Extract the (X, Y) coordinate from the center of the cell holding the provided text.  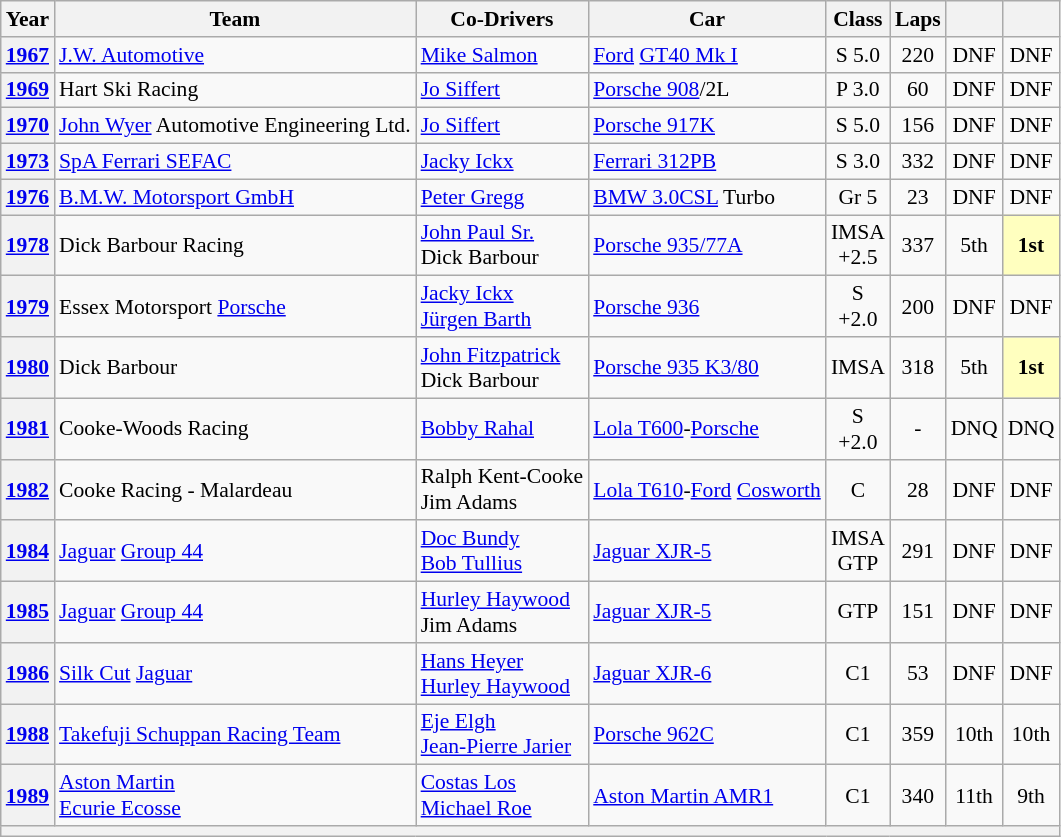
23 (918, 197)
200 (918, 306)
220 (918, 55)
332 (918, 162)
Costas Los Michael Roe (502, 796)
Essex Motorsport Porsche (235, 306)
Doc Bundy Bob Tullius (502, 552)
IMSA+2.5 (858, 246)
151 (918, 612)
Porsche 962C (707, 734)
340 (918, 796)
1985 (28, 612)
Mike Salmon (502, 55)
C (858, 490)
Year (28, 19)
Ferrari 312PB (707, 162)
1981 (28, 428)
Aston Martin AMR1 (707, 796)
Hart Ski Racing (235, 90)
IMSA (858, 368)
Gr 5 (858, 197)
1978 (28, 246)
1973 (28, 162)
Jacky Ickx Jürgen Barth (502, 306)
28 (918, 490)
P 3.0 (858, 90)
1986 (28, 674)
Team (235, 19)
Ford GT40 Mk I (707, 55)
Porsche 935/77A (707, 246)
Cooke-Woods Racing (235, 428)
Jacky Ickx (502, 162)
1976 (28, 197)
Porsche 908/2L (707, 90)
Hans Heyer Hurley Haywood (502, 674)
Aston Martin Ecurie Ecosse (235, 796)
John Wyer Automotive Engineering Ltd. (235, 126)
Class (858, 19)
Porsche 935 K3/80 (707, 368)
1967 (28, 55)
- (918, 428)
GTP (858, 612)
John Paul Sr. Dick Barbour (502, 246)
Lola T600-Porsche (707, 428)
BMW 3.0CSL Turbo (707, 197)
Dick Barbour (235, 368)
J.W. Automotive (235, 55)
Porsche 917K (707, 126)
1969 (28, 90)
SpA Ferrari SEFAC (235, 162)
Dick Barbour Racing (235, 246)
156 (918, 126)
Car (707, 19)
B.M.W. Motorsport GmbH (235, 197)
1979 (28, 306)
1982 (28, 490)
1984 (28, 552)
Ralph Kent-Cooke Jim Adams (502, 490)
1980 (28, 368)
Peter Gregg (502, 197)
Laps (918, 19)
Takefuji Schuppan Racing Team (235, 734)
Jaguar XJR-6 (707, 674)
60 (918, 90)
John Fitzpatrick Dick Barbour (502, 368)
318 (918, 368)
1989 (28, 796)
IMSAGTP (858, 552)
359 (918, 734)
Porsche 936 (707, 306)
9th (1032, 796)
53 (918, 674)
337 (918, 246)
Cooke Racing - Malardeau (235, 490)
291 (918, 552)
1970 (28, 126)
Bobby Rahal (502, 428)
Silk Cut Jaguar (235, 674)
11th (974, 796)
Hurley Haywood Jim Adams (502, 612)
Co-Drivers (502, 19)
S 3.0 (858, 162)
1988 (28, 734)
Eje Elgh Jean-Pierre Jarier (502, 734)
Lola T610-Ford Cosworth (707, 490)
